Output the [X, Y] coordinate of the center of the cell containing the given text.  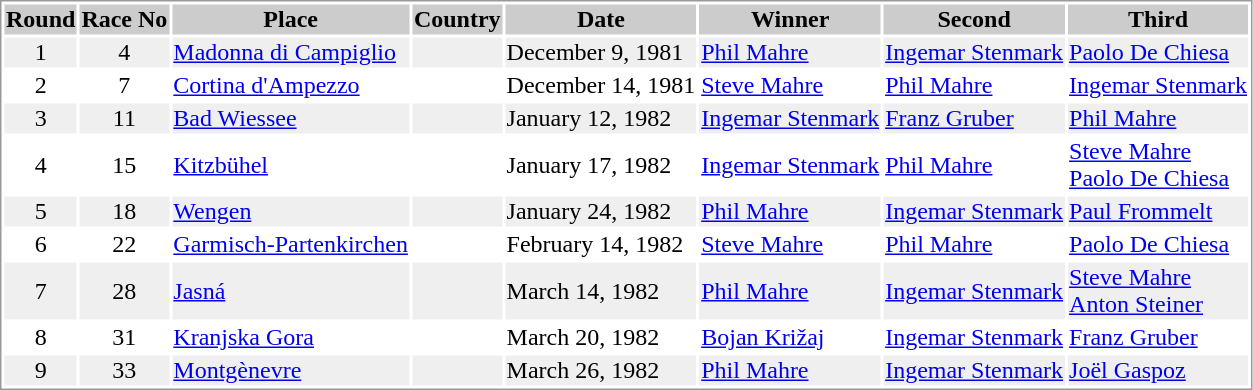
Bad Wiessee [291, 119]
18 [124, 211]
March 14, 1982 [601, 290]
22 [124, 245]
Round [40, 19]
Race No [124, 19]
January 12, 1982 [601, 119]
Third [1158, 19]
February 14, 1982 [601, 245]
January 17, 1982 [601, 164]
9 [40, 371]
28 [124, 290]
Country [457, 19]
Date [601, 19]
Bojan Križaj [790, 337]
1 [40, 53]
Place [291, 19]
Second [974, 19]
Garmisch-Partenkirchen [291, 245]
8 [40, 337]
December 9, 1981 [601, 53]
March 26, 1982 [601, 371]
11 [124, 119]
Montgènevre [291, 371]
Winner [790, 19]
Cortina d'Ampezzo [291, 85]
3 [40, 119]
5 [40, 211]
Joël Gaspoz [1158, 371]
Jasná [291, 290]
Kitzbühel [291, 164]
Steve Mahre Paolo De Chiesa [1158, 164]
Paul Frommelt [1158, 211]
33 [124, 371]
6 [40, 245]
Steve Mahre Anton Steiner [1158, 290]
March 20, 1982 [601, 337]
Wengen [291, 211]
Kranjska Gora [291, 337]
December 14, 1981 [601, 85]
Madonna di Campiglio [291, 53]
January 24, 1982 [601, 211]
2 [40, 85]
31 [124, 337]
15 [124, 164]
